Identify which cell holds the provided text, then report its (x, y) central coordinate. 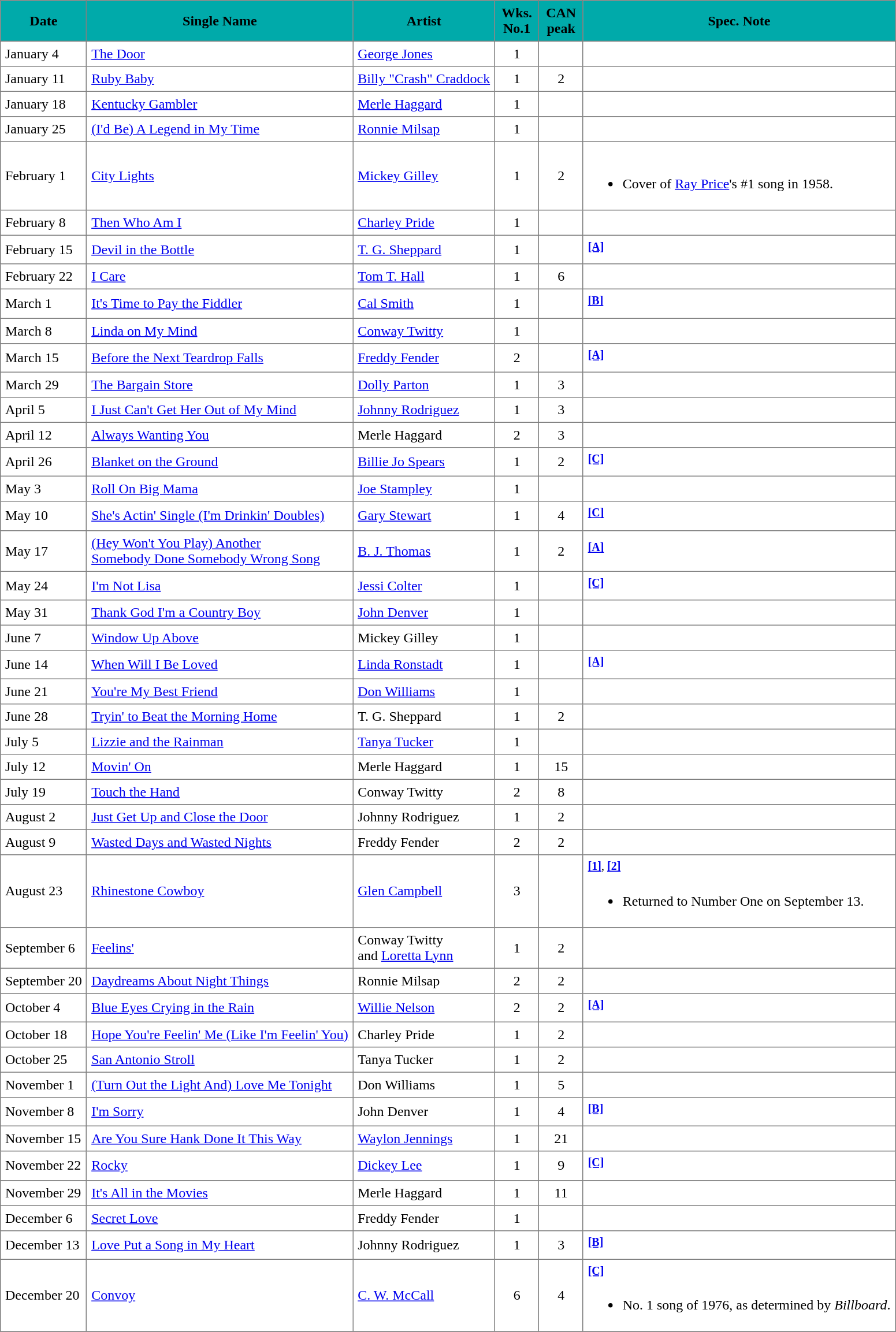
March 29 (44, 385)
Hope You're Feelin' Me (Like I'm Feelin' You) (220, 1035)
August 2 (44, 817)
October 18 (44, 1035)
Before the Next Teardrop Falls (220, 358)
May 3 (44, 489)
Dickey Lee (424, 1166)
George Jones (424, 54)
It's Time to Pay the Fiddler (220, 304)
Lizzie and the Rainman (220, 742)
Ruby Baby (220, 79)
Rhinestone Cowboy (220, 891)
(Turn Out the Light And) Love Me Tonight (220, 1085)
May 17 (44, 550)
May 24 (44, 586)
February 22 (44, 277)
Daydreams About Night Things (220, 981)
February 15 (44, 250)
May 10 (44, 516)
August 9 (44, 843)
15 (561, 767)
Single Name (220, 21)
Are You Sure Hank Done It This Way (220, 1139)
Love Put a Song in My Heart (220, 1245)
Linda Ronstadt (424, 665)
March 8 (44, 331)
June 28 (44, 717)
October 25 (44, 1060)
October 4 (44, 1007)
I Just Can't Get Her Out of My Mind (220, 410)
B. J. Thomas (424, 550)
Billie Jo Spears (424, 462)
(Hey Won't You Play) AnotherSomebody Done Somebody Wrong Song (220, 550)
21 (561, 1139)
March 1 (44, 304)
CAN peak (561, 21)
Blue Eyes Crying in the Rain (220, 1007)
I'm Sorry (220, 1112)
Willie Nelson (424, 1007)
Cover of Ray Price's #1 song in 1958. (739, 176)
Joe Stampley (424, 489)
March 15 (44, 358)
C. W. McCall (424, 1295)
February 8 (44, 223)
July 12 (44, 767)
April 5 (44, 410)
January 4 (44, 54)
Just Get Up and Close the Door (220, 817)
When Will I Be Loved (220, 665)
June 14 (44, 665)
September 6 (44, 947)
Movin' On (220, 767)
Conway Twittyand Loretta Lynn (424, 947)
The Bargain Store (220, 385)
April 26 (44, 462)
Always Wanting You (220, 435)
December 13 (44, 1245)
Blanket on the Ground (220, 462)
Window Up Above (220, 638)
Glen Campbell (424, 891)
July 19 (44, 792)
I Care (220, 277)
Gary Stewart (424, 516)
[1], [2]Returned to Number One on September 13. (739, 891)
Wasted Days and Wasted Nights (220, 843)
She's Actin' Single (I'm Drinkin' Doubles) (220, 516)
Kentucky Gambler (220, 104)
Artist (424, 21)
Thank God I'm a Country Boy (220, 613)
Dolly Parton (424, 385)
Date (44, 21)
November 29 (44, 1193)
9 (561, 1166)
[C]No. 1 song of 1976, as determined by Billboard. (739, 1295)
November 8 (44, 1112)
Cal Smith (424, 304)
August 23 (44, 891)
January 25 (44, 129)
I'm Not Lisa (220, 586)
January 18 (44, 104)
You're My Best Friend (220, 692)
Rocky (220, 1166)
It's All in the Movies (220, 1193)
February 1 (44, 176)
The Door (220, 54)
Billy "Crash" Craddock (424, 79)
Touch the Hand (220, 792)
Linda on My Mind (220, 331)
5 (561, 1085)
June 21 (44, 692)
(I'd Be) A Legend in My Time (220, 129)
Jessi Colter (424, 586)
December 6 (44, 1218)
January 11 (44, 79)
Then Who Am I (220, 223)
November 22 (44, 1166)
Secret Love (220, 1218)
July 5 (44, 742)
Devil in the Bottle (220, 250)
11 (561, 1193)
April 12 (44, 435)
Roll On Big Mama (220, 489)
Wks. No.1 (516, 21)
Convoy (220, 1295)
November 15 (44, 1139)
8 (561, 792)
May 31 (44, 613)
San Antonio Stroll (220, 1060)
Waylon Jennings (424, 1139)
Feelins' (220, 947)
November 1 (44, 1085)
September 20 (44, 981)
December 20 (44, 1295)
City Lights (220, 176)
Spec. Note (739, 21)
Tom T. Hall (424, 277)
Tryin' to Beat the Morning Home (220, 717)
June 7 (44, 638)
